Locate the cell with the specified text and output its [X, Y] center coordinate. 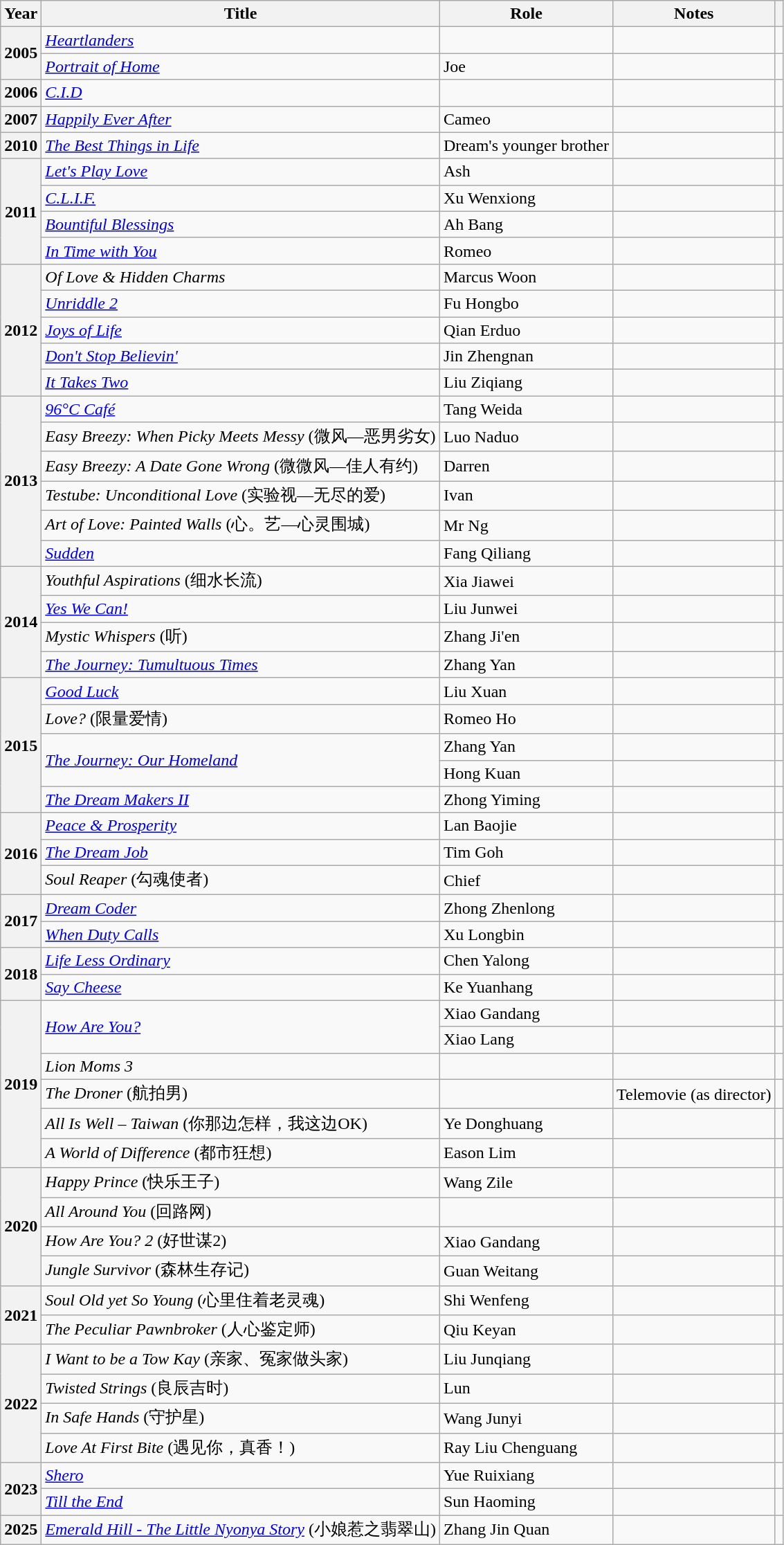
Cameo [526, 119]
Wang Junyi [526, 1418]
Zhong Yiming [526, 799]
Shi Wenfeng [526, 1300]
Peace & Prosperity [241, 826]
Lion Moms 3 [241, 1066]
Xu Wenxiong [526, 198]
In Time with You [241, 251]
Title [241, 14]
Yue Ruixiang [526, 1476]
Jungle Survivor (森林生存记) [241, 1271]
How Are You? 2 (好世谋2) [241, 1242]
2025 [21, 1530]
Love At First Bite (遇见你，真香！) [241, 1448]
Of Love & Hidden Charms [241, 277]
Mr Ng [526, 525]
The Peculiar Pawnbroker (人心鉴定师) [241, 1330]
Liu Xuan [526, 691]
2015 [21, 745]
Ah Bang [526, 224]
2016 [21, 854]
Qian Erduo [526, 330]
The Dream Makers II [241, 799]
Wang Zile [526, 1182]
C.I.D [241, 93]
Happy Prince (快乐王子) [241, 1182]
Liu Ziqiang [526, 383]
Happily Ever After [241, 119]
Chen Yalong [526, 961]
It Takes Two [241, 383]
Soul Reaper (勾魂使者) [241, 880]
Art of Love: Painted Walls (心。艺—心灵围城) [241, 525]
Joys of Life [241, 330]
Sudden [241, 553]
Twisted Strings (良辰吉时) [241, 1389]
Zhang Jin Quan [526, 1530]
Jin Zhengnan [526, 356]
Fu Hongbo [526, 303]
Don't Stop Believin' [241, 356]
2019 [21, 1084]
Role [526, 14]
Xia Jiawei [526, 581]
2006 [21, 93]
Joe [526, 66]
Say Cheese [241, 987]
Till the End [241, 1502]
Let's Play Love [241, 172]
Fang Qiliang [526, 553]
Emerald Hill - The Little Nyonya Story (小娘惹之翡翠山) [241, 1530]
Mystic Whispers (听) [241, 637]
Easy Breezy: When Picky Meets Messy (微风—恶男劣女) [241, 437]
Liu Junwei [526, 609]
How Are You? [241, 1027]
Ye Donghuang [526, 1124]
Tim Goh [526, 852]
Zhang Ji'en [526, 637]
Sun Haoming [526, 1502]
The Journey: Tumultuous Times [241, 665]
In Safe Hands (守护星) [241, 1418]
Yes We Can! [241, 609]
Bountiful Blessings [241, 224]
Luo Naduo [526, 437]
Marcus Woon [526, 277]
Good Luck [241, 691]
Eason Lim [526, 1153]
Ash [526, 172]
Lan Baojie [526, 826]
A World of Difference (都市狂想) [241, 1153]
Portrait of Home [241, 66]
The Dream Job [241, 852]
2018 [21, 974]
Qiu Keyan [526, 1330]
2022 [21, 1403]
Youthful Aspirations (细水长流) [241, 581]
Shero [241, 1476]
2010 [21, 145]
2020 [21, 1227]
Life Less Ordinary [241, 961]
Telemovie (as director) [693, 1094]
Year [21, 14]
2021 [21, 1315]
2023 [21, 1489]
Chief [526, 880]
Notes [693, 14]
Ray Liu Chenguang [526, 1448]
Romeo Ho [526, 719]
Soul Old yet So Young (心里住着老灵魂) [241, 1300]
Testube: Unconditional Love (实验视—无尽的爱) [241, 496]
I Want to be a Tow Kay (亲家、冤家做头家) [241, 1359]
2014 [21, 622]
Love? (限量爱情) [241, 719]
2013 [21, 481]
All Is Well – Taiwan (你那边怎样，我这边OK) [241, 1124]
When Duty Calls [241, 934]
The Droner (航拍男) [241, 1094]
2007 [21, 119]
Unriddle 2 [241, 303]
96°C Café [241, 409]
Dream's younger brother [526, 145]
2012 [21, 329]
2017 [21, 921]
Xu Longbin [526, 934]
All Around You (回路网) [241, 1213]
Liu Junqiang [526, 1359]
Guan Weitang [526, 1271]
Ivan [526, 496]
Xiao Lang [526, 1040]
Romeo [526, 251]
Darren [526, 467]
The Best Things in Life [241, 145]
C.L.I.F. [241, 198]
Heartlanders [241, 40]
Dream Coder [241, 908]
Easy Breezy: A Date Gone Wrong (微微风—佳人有约) [241, 467]
Zhong Zhenlong [526, 908]
The Journey: Our Homeland [241, 760]
2011 [21, 211]
2005 [21, 53]
Lun [526, 1389]
Ke Yuanhang [526, 987]
Tang Weida [526, 409]
Hong Kuan [526, 773]
